Locate the cell with the specified text and output its (x, y) center coordinate. 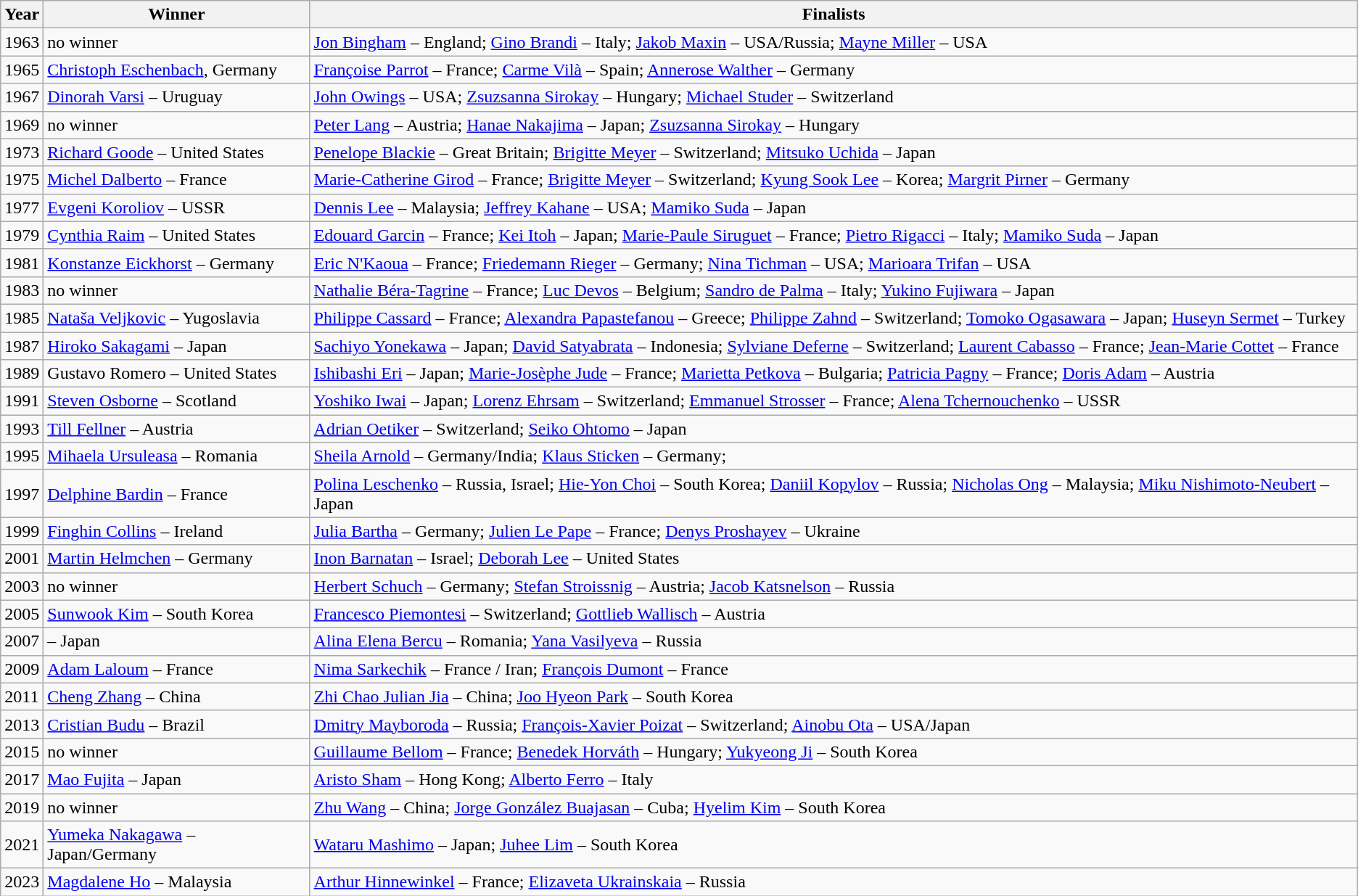
Richard Goode – United States (177, 152)
1969 (22, 125)
Konstanze Eickhorst – Germany (177, 263)
Peter Lang – Austria; Hanae Nakajima – Japan; Zsuzsanna Sirokay – Hungary (834, 125)
2021 (22, 844)
Cynthia Raim – United States (177, 235)
Cheng Zhang – China (177, 696)
Till Fellner – Austria (177, 429)
Dennis Lee – Malaysia; Jeffrey Kahane – USA; Mamiko Suda – Japan (834, 207)
1967 (22, 97)
1993 (22, 429)
2001 (22, 559)
Mao Fujita – Japan (177, 779)
Francesco Piemontesi – Switzerland; Gottlieb Wallisch – Austria (834, 614)
Sachiyo Yonekawa – Japan; David Satyabrata – Indonesia; Sylviane Deferne – Switzerland; Laurent Cabasso – France; Jean-Marie Cottet – France (834, 346)
Nima Sarkechik – France / Iran; François Dumont – France (834, 669)
1999 (22, 531)
Julia Bartha – Germany; Julien Le Pape – France; Denys Proshayev – Ukraine (834, 531)
1979 (22, 235)
Herbert Schuch – Germany; Stefan Stroissnig – Austria; Jacob Katsnelson – Russia (834, 586)
Inon Barnatan – Israel; Deborah Lee – United States (834, 559)
Françoise Parrot – France; Carme Vilà – Spain; Annerose Walther – Germany (834, 70)
2009 (22, 669)
Sunwook Kim – South Korea (177, 614)
Jon Bingham – England; Gino Brandi – Italy; Jakob Maxin – USA/Russia; Mayne Miller – USA (834, 42)
Dinorah Varsi – Uruguay (177, 97)
Gustavo Romero – United States (177, 374)
Eric N'Kaoua – France; Friedemann Rieger – Germany; Nina Tichman – USA; Marioara Trifan – USA (834, 263)
Finghin Collins – Ireland (177, 531)
2005 (22, 614)
Sheila Arnold – Germany/India; Klaus Sticken – Germany; (834, 456)
1997 (22, 493)
1989 (22, 374)
Christoph Eschenbach, Germany (177, 70)
Year (22, 15)
Magdalene Ho – Malaysia (177, 882)
Wataru Mashimo – Japan; Juhee Lim – South Korea (834, 844)
Polina Leschenko – Russia, Israel; Hie-Yon Choi – South Korea; Daniil Kopylov – Russia; Nicholas Ong – Malaysia; Miku Nishimoto-Neubert – Japan (834, 493)
1975 (22, 180)
2023 (22, 882)
2019 (22, 807)
Nataša Veljkovic – Yugoslavia (177, 318)
Edouard Garcin – France; Kei Itoh – Japan; Marie-Paule Siruguet – France; Pietro Rigacci – Italy; Mamiko Suda – Japan (834, 235)
Alina Elena Bercu – Romania; Yana Vasilyeva – Russia (834, 641)
1973 (22, 152)
Dmitry Mayboroda – Russia; François-Xavier Poizat – Switzerland; Ainobu Ota – USA/Japan (834, 724)
Mihaela Ursuleasa – Romania (177, 456)
1981 (22, 263)
1965 (22, 70)
Aristo Sham – Hong Kong; Alberto Ferro – Italy (834, 779)
2007 (22, 641)
John Owings – USA; Zsuzsanna Sirokay – Hungary; Michael Studer – Switzerland (834, 97)
Ishibashi Eri – Japan; Marie-Josèphe Jude – France; Marietta Petkova – Bulgaria; Patricia Pagny – France; Doris Adam – Austria (834, 374)
Michel Dalberto – France (177, 180)
Finalists (834, 15)
1987 (22, 346)
Hiroko Sakagami – Japan (177, 346)
– Japan (177, 641)
2015 (22, 752)
2017 (22, 779)
2011 (22, 696)
Adrian Oetiker – Switzerland; Seiko Ohtomo – Japan (834, 429)
2013 (22, 724)
Marie-Catherine Girod – France; Brigitte Meyer – Switzerland; Kyung Sook Lee – Korea; Margrit Pirner – Germany (834, 180)
Yoshiko Iwai – Japan; Lorenz Ehrsam – Switzerland; Emmanuel Strosser – France; Alena Tchernouchenko – USSR (834, 401)
Cristian Budu – Brazil (177, 724)
Zhi Chao Julian Jia – China; Joo Hyeon Park – South Korea (834, 696)
Guillaume Bellom – France; Benedek Horváth – Hungary; Yukyeong Ji – South Korea (834, 752)
1985 (22, 318)
1991 (22, 401)
Evgeni Koroliov – USSR (177, 207)
Martin Helmchen – Germany (177, 559)
1977 (22, 207)
Steven Osborne – Scotland (177, 401)
Delphine Bardin – France (177, 493)
1963 (22, 42)
Zhu Wang – China; Jorge González Buajasan – Cuba; Hyelim Kim – South Korea (834, 807)
Yumeka Nakagawa – Japan/Germany (177, 844)
1983 (22, 290)
1995 (22, 456)
2003 (22, 586)
Arthur Hinnewinkel – France; Elizaveta Ukrainskaia – Russia (834, 882)
Nathalie Béra-Tagrine – France; Luc Devos – Belgium; Sandro de Palma – Italy; Yukino Fujiwara – Japan (834, 290)
Winner (177, 15)
Adam Laloum – France (177, 669)
Penelope Blackie – Great Britain; Brigitte Meyer – Switzerland; Mitsuko Uchida – Japan (834, 152)
Philippe Cassard – France; Alexandra Papastefanou – Greece; Philippe Zahnd – Switzerland; Tomoko Ogasawara – Japan; Huseyn Sermet – Turkey (834, 318)
